Return (x, y) of the center of cell containing provided text 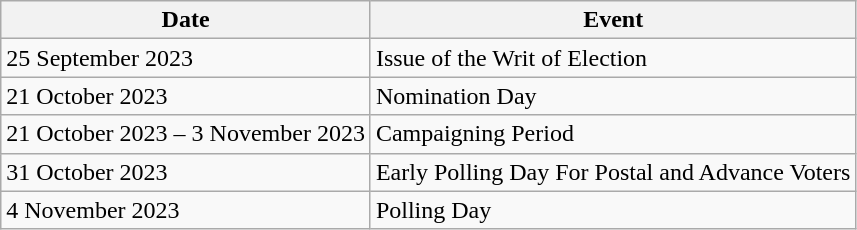
4 November 2023 (186, 210)
21 October 2023 (186, 96)
Campaigning Period (612, 134)
31 October 2023 (186, 172)
Date (186, 20)
Early Polling Day For Postal and Advance Voters (612, 172)
21 October 2023 – 3 November 2023 (186, 134)
25 September 2023 (186, 58)
Nomination Day (612, 96)
Issue of the Writ of Election (612, 58)
Polling Day (612, 210)
Event (612, 20)
